Determine the (X, Y) coordinate at the center of the cell enclosing the given text.  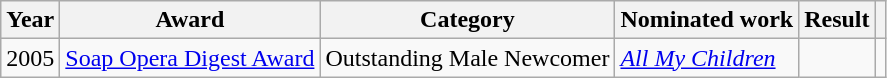
Year (30, 20)
All My Children (707, 58)
Nominated work (707, 20)
Award (190, 20)
2005 (30, 58)
Result (837, 20)
Category (468, 20)
Soap Opera Digest Award (190, 58)
Outstanding Male Newcomer (468, 58)
